Output the (x, y) coordinate of the center of the cell containing the given text.  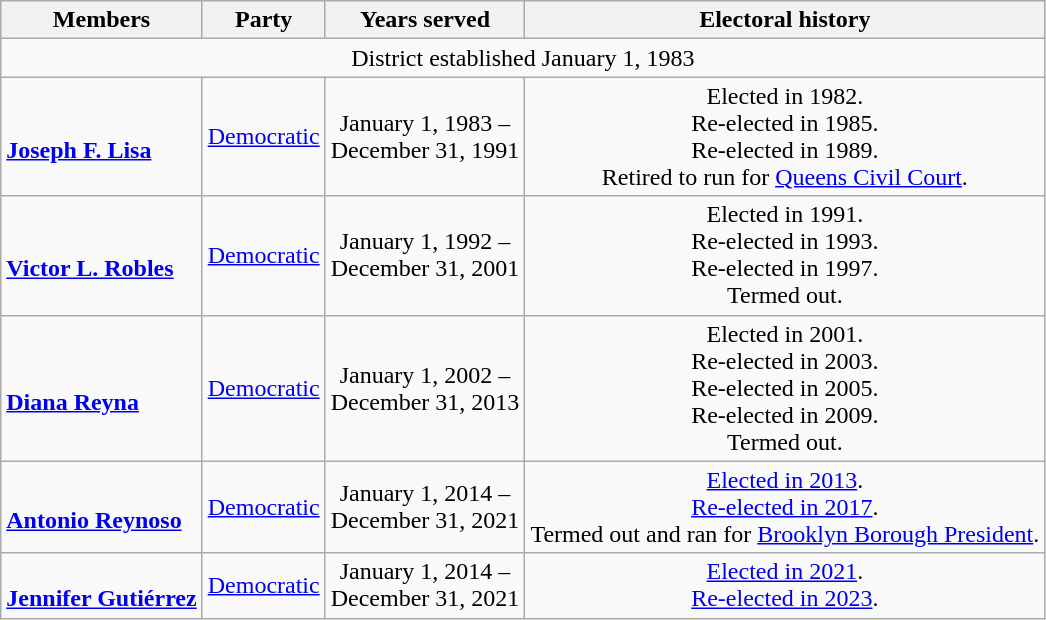
Elected in 2013. Re-elected in 2017. Termed out and ran for Brooklyn Borough President. (785, 507)
Party (264, 20)
Elected in 2001. Re-elected in 2003. Re-elected in 2005. Re-elected in 2009. Termed out. (785, 388)
Elected in 1982. Re-elected in 1985. Re-elected in 1989. Retired to run for Queens Civil Court. (785, 136)
January 1, 1992 – December 31, 2001 (425, 256)
Elected in 2021. Re-elected in 2023. (785, 586)
Members (102, 20)
Electoral history (785, 20)
Antonio Reynoso (102, 507)
January 1, 2002 – December 31, 2013 (425, 388)
Elected in 1991. Re-elected in 1993. Re-elected in 1997. Termed out. (785, 256)
Years served (425, 20)
Jennifer Gutiérrez (102, 586)
Victor L. Robles (102, 256)
Diana Reyna (102, 388)
Joseph F. Lisa (102, 136)
District established January 1, 1983 (523, 58)
January 1, 1983 – December 31, 1991 (425, 136)
